Extract the [x, y] coordinate from the center of the cell holding the provided text.  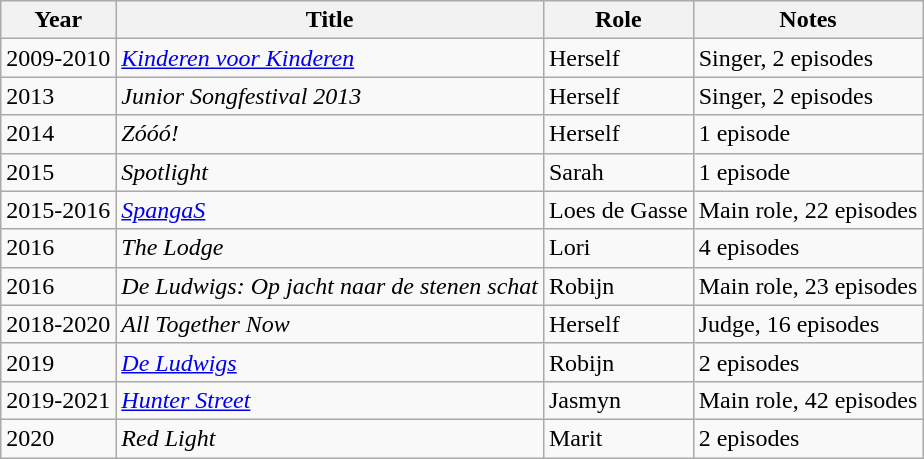
2013 [58, 96]
Main role, 23 episodes [808, 286]
Title [330, 20]
Role [618, 20]
De Ludwigs: Op jacht naar de stenen schat [330, 286]
Red Light [330, 438]
Main role, 22 episodes [808, 210]
Lori [618, 248]
2019 [58, 362]
Sarah [618, 172]
SpangaS [330, 210]
Marit [618, 438]
Zóóó! [330, 134]
2009-2010 [58, 58]
All Together Now [330, 324]
Judge, 16 episodes [808, 324]
Spotlight [330, 172]
4 episodes [808, 248]
2018-2020 [58, 324]
Year [58, 20]
2014 [58, 134]
2015 [58, 172]
Main role, 42 episodes [808, 400]
The Lodge [330, 248]
2020 [58, 438]
De Ludwigs [330, 362]
Notes [808, 20]
2015-2016 [58, 210]
Kinderen voor Kinderen [330, 58]
Junior Songfestival 2013 [330, 96]
Loes de Gasse [618, 210]
Jasmyn [618, 400]
2019-2021 [58, 400]
Hunter Street [330, 400]
